Return the [X, Y] coordinate for the center point of the cell that contains the specified text.  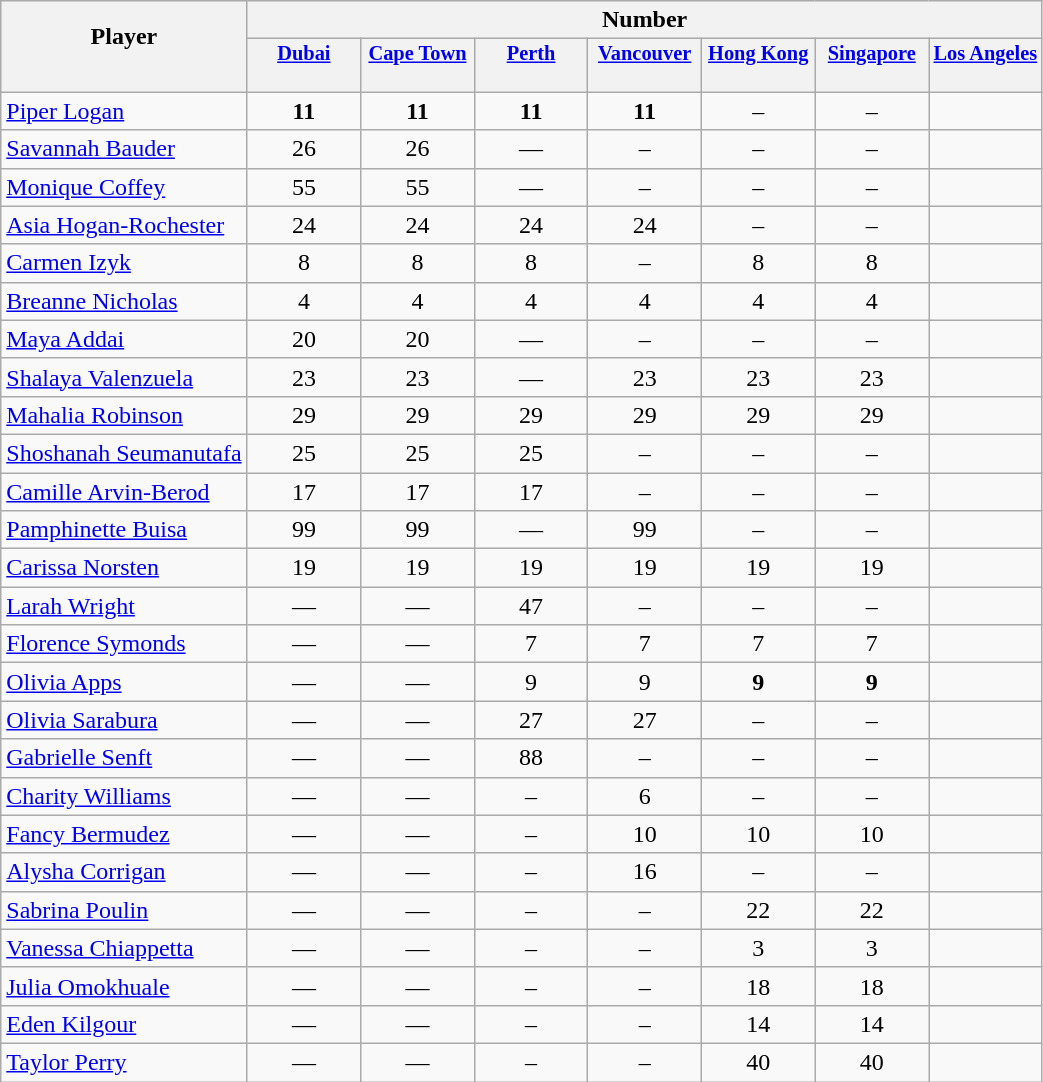
Breanne Nicholas [124, 301]
Alysha Corrigan [124, 872]
Pamphinette Buisa [124, 530]
47 [531, 606]
Julia Omokhuale [124, 986]
Mahalia Robinson [124, 415]
Savannah Bauder [124, 149]
Florence Symonds [124, 644]
88 [531, 758]
Hong Kong [758, 54]
Fancy Bermudez [124, 834]
Singapore [872, 54]
Taylor Perry [124, 1062]
Olivia Sarabura [124, 720]
Perth [531, 54]
Charity Williams [124, 796]
Camille Arvin-Berod [124, 491]
Eden Kilgour [124, 1024]
Player [124, 36]
6 [645, 796]
Vanessa Chiappetta [124, 948]
Monique Coffey [124, 187]
Cape Town [418, 54]
Carmen Izyk [124, 263]
Sabrina Poulin [124, 910]
16 [645, 872]
Piper Logan [124, 111]
Shoshanah Seumanutafa [124, 453]
Number [644, 20]
Vancouver [645, 54]
Los Angeles [986, 54]
Dubai [304, 54]
Gabrielle Senft [124, 758]
Carissa Norsten [124, 568]
Asia Hogan-Rochester [124, 225]
Olivia Apps [124, 682]
Shalaya Valenzuela [124, 377]
Maya Addai [124, 339]
Larah Wright [124, 606]
